Output the [x, y] coordinate of the center of the cell containing the given text.  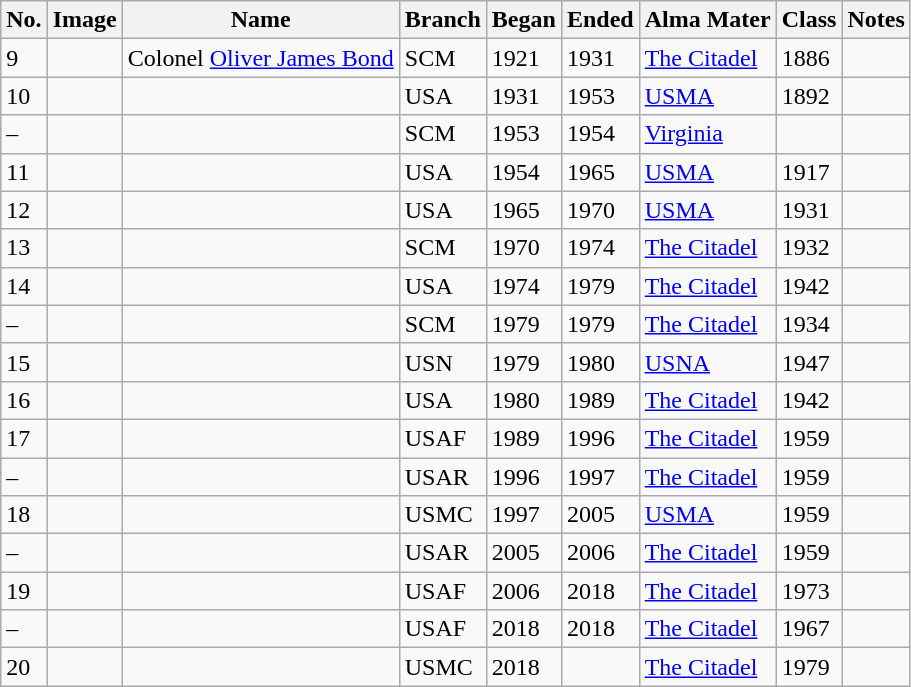
1947 [809, 362]
Class [809, 20]
10 [24, 96]
1917 [809, 172]
12 [24, 210]
17 [24, 438]
Colonel Oliver James Bond [260, 58]
18 [24, 515]
20 [24, 667]
Began [524, 20]
1892 [809, 96]
Branch [442, 20]
USN [442, 362]
Name [260, 20]
No. [24, 20]
16 [24, 400]
1973 [809, 591]
14 [24, 286]
1886 [809, 58]
13 [24, 248]
1967 [809, 629]
9 [24, 58]
11 [24, 172]
19 [24, 591]
15 [24, 362]
Virginia [708, 134]
1934 [809, 324]
Ended [600, 20]
USNA [708, 362]
Alma Mater [708, 20]
1932 [809, 248]
Image [84, 20]
1921 [524, 58]
Notes [876, 20]
